From the cell containing the given text, extract its center point as (x, y) coordinate. 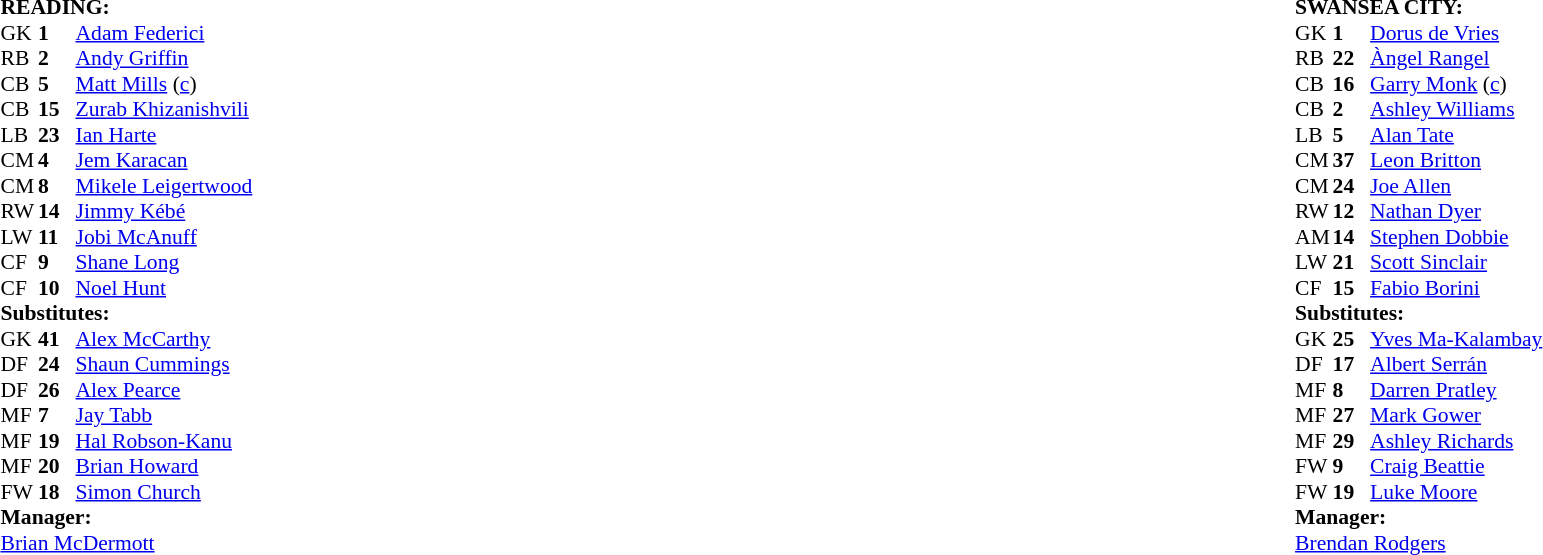
Andy Griffin (164, 59)
Albert Serrán (1456, 365)
Shaun Cummings (164, 365)
Mikele Leigertwood (164, 186)
Jimmy Kébé (164, 211)
Alan Tate (1456, 135)
41 (57, 339)
Brian Howard (164, 467)
Leon Britton (1456, 161)
AM (1314, 237)
Alex McCarthy (164, 339)
Simon Church (164, 492)
Ashley Richards (1456, 441)
Jobi McAnuff (164, 237)
25 (1352, 339)
Adam Federici (164, 33)
4 (57, 161)
Dorus de Vries (1456, 33)
Craig Beattie (1456, 467)
Hal Robson-Kanu (164, 441)
Jay Tabb (164, 415)
7 (57, 415)
26 (57, 390)
29 (1352, 441)
Luke Moore (1456, 492)
18 (57, 492)
Joe Allen (1456, 186)
23 (57, 135)
21 (1352, 263)
Zurab Khizanishvili (164, 109)
Jem Karacan (164, 161)
20 (57, 467)
Mark Gower (1456, 415)
Garry Monk (c) (1456, 84)
Noel Hunt (164, 288)
17 (1352, 365)
Darren Pratley (1456, 390)
27 (1352, 415)
Scott Sinclair (1456, 263)
12 (1352, 211)
Nathan Dyer (1456, 211)
Shane Long (164, 263)
Ashley Williams (1456, 109)
16 (1352, 84)
Yves Ma-Kalambay (1456, 339)
37 (1352, 161)
Ian Harte (164, 135)
22 (1352, 59)
Àngel Rangel (1456, 59)
Fabio Borini (1456, 288)
Alex Pearce (164, 390)
Stephen Dobbie (1456, 237)
Matt Mills (c) (164, 84)
11 (57, 237)
10 (57, 288)
